Find where the given text appears and provide that cell's center as [X, Y] coordinate. 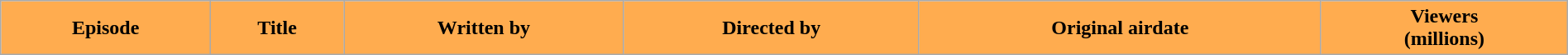
Original airdate [1120, 28]
Written by [485, 28]
Episode [106, 28]
Title [278, 28]
Directed by [771, 28]
Viewers(millions) [1444, 28]
